Locate the cell with the specified text and output its [x, y] center coordinate. 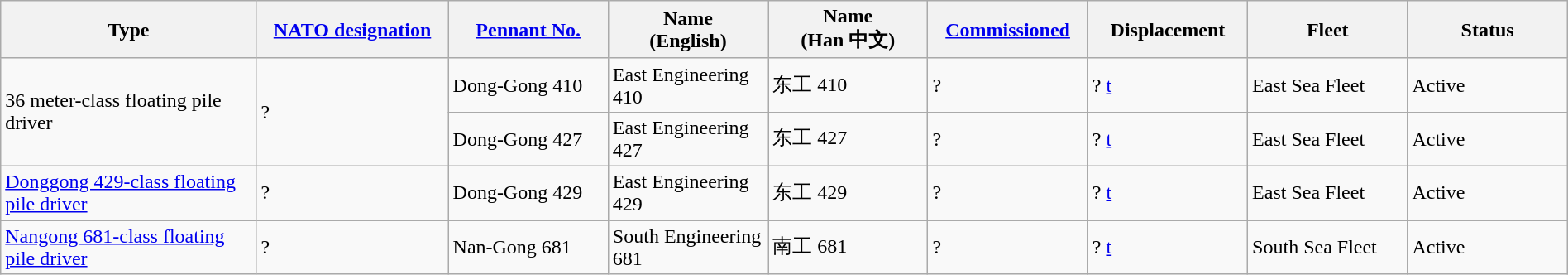
东工 429 [849, 192]
Dong-Gong 410 [528, 84]
East Engineering 410 [688, 84]
Dong-Gong 429 [528, 192]
Displacement [1168, 30]
Name(English) [688, 30]
Name(Han 中文) [849, 30]
Status [1487, 30]
Dong-Gong 427 [528, 139]
Type [129, 30]
NATO designation [352, 30]
36 meter-class floating pile driver [129, 112]
Commissioned [1007, 30]
南工 681 [849, 247]
South Engineering 681 [688, 247]
South Sea Fleet [1328, 247]
East Engineering 427 [688, 139]
Donggong 429-class floating pile driver [129, 192]
Nan-Gong 681 [528, 247]
东工 427 [849, 139]
East Engineering 429 [688, 192]
Pennant No. [528, 30]
Fleet [1328, 30]
东工 410 [849, 84]
Nangong 681-class floating pile driver [129, 247]
